Determine the (X, Y) coordinate at the center of the cell enclosing the given text.  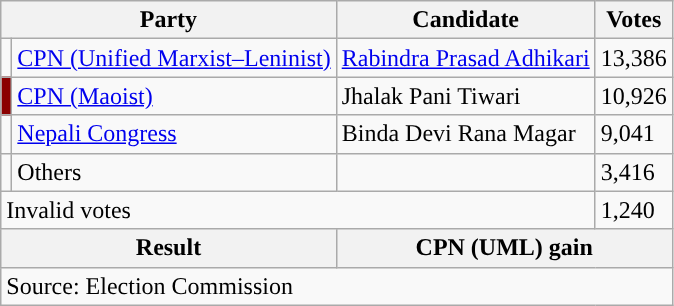
Candidate (466, 20)
Result (168, 248)
Source: Election Commission (337, 286)
Rabindra Prasad Adhikari (466, 58)
Votes (634, 20)
CPN (Unified Marxist–Leninist) (174, 58)
Binda Devi Rana Magar (466, 134)
10,926 (634, 96)
9,041 (634, 134)
Nepali Congress (174, 134)
CPN (Maoist) (174, 96)
Party (168, 20)
Jhalak Pani Tiwari (466, 96)
1,240 (634, 210)
Invalid votes (298, 210)
Others (174, 172)
13,386 (634, 58)
3,416 (634, 172)
CPN (UML) gain (504, 248)
